Find where the given text appears and provide that cell's center as (X, Y) coordinate. 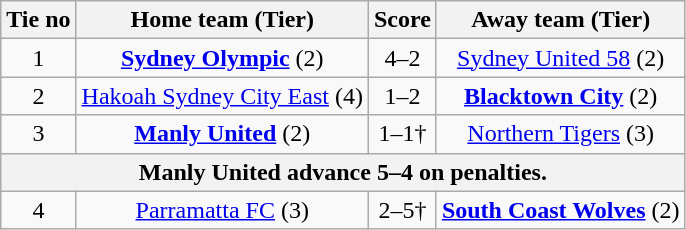
Blacktown City (2) (560, 96)
3 (38, 134)
Hakoah Sydney City East (4) (222, 96)
Northern Tigers (3) (560, 134)
Score (402, 20)
1 (38, 58)
2–5† (402, 210)
Manly United (2) (222, 134)
4–2 (402, 58)
Away team (Tier) (560, 20)
4 (38, 210)
2 (38, 96)
Parramatta FC (3) (222, 210)
1–2 (402, 96)
Manly United advance 5–4 on penalties. (343, 172)
Sydney Olympic (2) (222, 58)
Tie no (38, 20)
South Coast Wolves (2) (560, 210)
Home team (Tier) (222, 20)
Sydney United 58 (2) (560, 58)
1–1† (402, 134)
